Search for the cell housing the specified text and yield its [x, y] center coordinate. 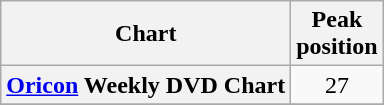
27 [337, 85]
Chart [146, 34]
Oricon Weekly DVD Chart [146, 85]
Peakposition [337, 34]
